Search for the cell housing the specified text and yield its [X, Y] center coordinate. 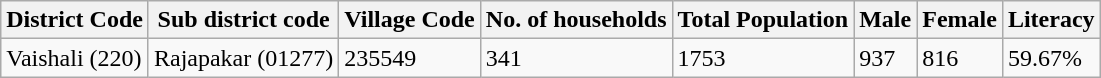
Vaishali (220) [75, 58]
Village Code [410, 20]
235549 [410, 58]
Male [886, 20]
Rajapakar (01277) [243, 58]
Sub district code [243, 20]
District Code [75, 20]
Female [960, 20]
1753 [763, 58]
Literacy [1051, 20]
937 [886, 58]
No. of households [576, 20]
816 [960, 58]
Total Population [763, 20]
59.67% [1051, 58]
341 [576, 58]
